For the text-containing cell, return its midpoint in [x, y] coordinate format. 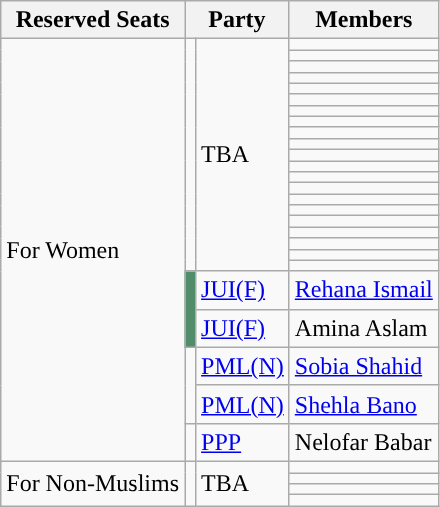
For Non-Muslims [93, 483]
Shehla Bano [364, 404]
Sobia Shahid [364, 366]
Rehana Ismail [364, 290]
PPP [243, 442]
Party [236, 20]
Nelofar Babar [364, 442]
For Women [93, 250]
Reserved Seats [93, 20]
Amina Aslam [364, 328]
Members [364, 20]
